Scan for the cell matching the given text and deliver its [x, y] coordinate at center. 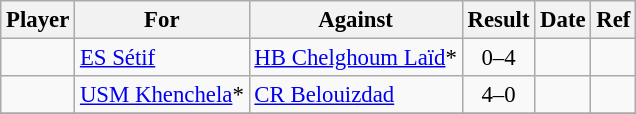
Date [563, 20]
4–0 [498, 95]
CR Belouizdad [356, 95]
Against [356, 20]
ES Sétif [162, 58]
Ref [614, 20]
0–4 [498, 58]
HB Chelghoum Laïd* [356, 58]
Player [38, 20]
For [162, 20]
USM Khenchela* [162, 95]
Result [498, 20]
